Identify which cell holds the provided text, then report its [X, Y] central coordinate. 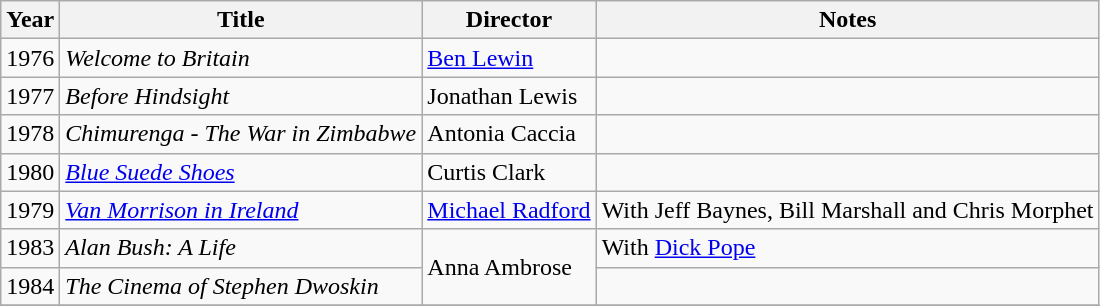
Before Hindsight [241, 96]
Antonia Caccia [509, 134]
Blue Suede Shoes [241, 172]
1976 [30, 58]
Notes [848, 20]
1984 [30, 286]
1977 [30, 96]
Chimurenga - The War in Zimbabwe [241, 134]
Van Morrison in Ireland [241, 210]
Curtis Clark [509, 172]
Director [509, 20]
1979 [30, 210]
With Dick Pope [848, 248]
Alan Bush: A Life [241, 248]
With Jeff Baynes, Bill Marshall and Chris Morphet [848, 210]
Welcome to Britain [241, 58]
1978 [30, 134]
Jonathan Lewis [509, 96]
Title [241, 20]
Anna Ambrose [509, 267]
The Cinema of Stephen Dwoskin [241, 286]
1983 [30, 248]
1980 [30, 172]
Ben Lewin [509, 58]
Michael Radford [509, 210]
Year [30, 20]
